Locate the cell with the specified text and output its [X, Y] center coordinate. 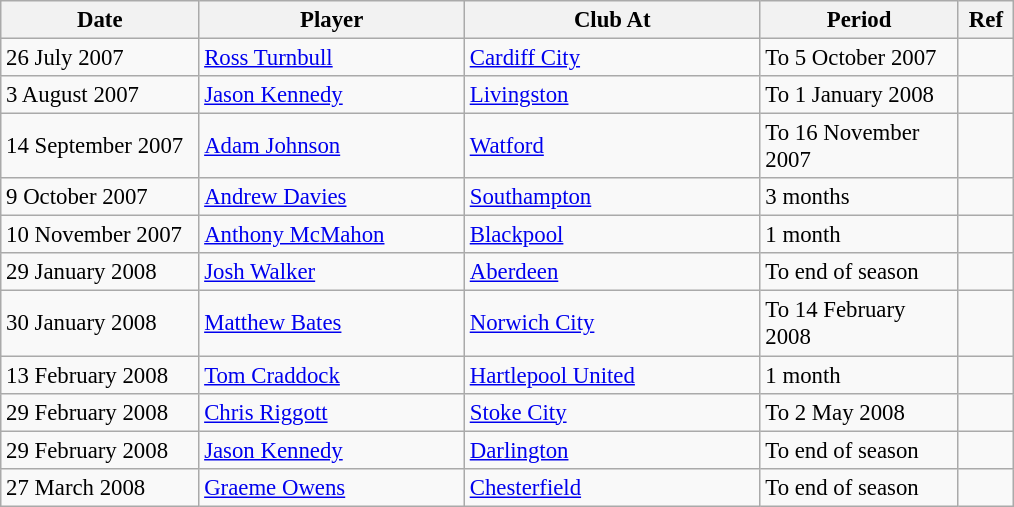
Ref [986, 20]
Stoke City [612, 412]
30 January 2008 [100, 324]
Livingston [612, 95]
27 March 2008 [100, 487]
29 January 2008 [100, 273]
3 months [859, 197]
Blackpool [612, 235]
9 October 2007 [100, 197]
26 July 2007 [100, 58]
To 5 October 2007 [859, 58]
Hartlepool United [612, 375]
14 September 2007 [100, 146]
To 1 January 2008 [859, 95]
Chesterfield [612, 487]
Aberdeen [612, 273]
Player [332, 20]
Josh Walker [332, 273]
Darlington [612, 450]
Club At [612, 20]
Matthew Bates [332, 324]
Tom Craddock [332, 375]
Norwich City [612, 324]
Date [100, 20]
10 November 2007 [100, 235]
Chris Riggott [332, 412]
Period [859, 20]
Graeme Owens [332, 487]
To 14 February 2008 [859, 324]
3 August 2007 [100, 95]
13 February 2008 [100, 375]
Watford [612, 146]
Cardiff City [612, 58]
To 16 November 2007 [859, 146]
Ross Turnbull [332, 58]
Andrew Davies [332, 197]
Anthony McMahon [332, 235]
To 2 May 2008 [859, 412]
Adam Johnson [332, 146]
Southampton [612, 197]
